Extract the (X, Y) coordinate from the center of the cell holding the provided text.  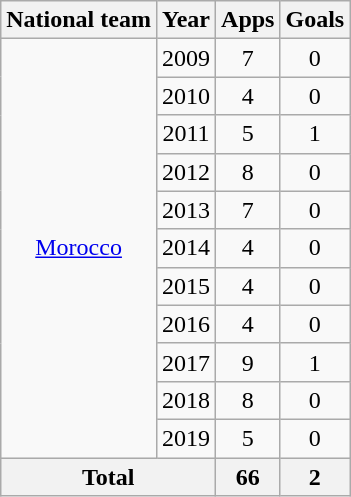
2011 (186, 134)
National team (79, 20)
2 (315, 477)
2016 (186, 324)
Apps (248, 20)
2017 (186, 362)
2012 (186, 172)
Goals (315, 20)
66 (248, 477)
Morocco (79, 248)
2015 (186, 286)
2010 (186, 96)
2013 (186, 210)
9 (248, 362)
Total (108, 477)
Year (186, 20)
2019 (186, 438)
2014 (186, 248)
2009 (186, 58)
2018 (186, 400)
